Determine the (x, y) coordinate at the center of the cell enclosing the given text.  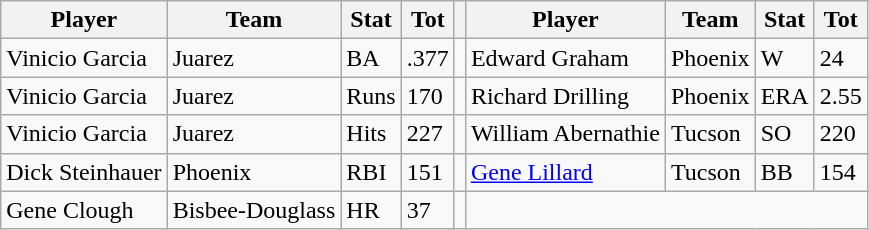
.377 (428, 58)
220 (840, 134)
W (784, 58)
227 (428, 134)
RBI (371, 172)
24 (840, 58)
Runs (371, 96)
Bisbee-Douglass (254, 210)
37 (428, 210)
Gene Lillard (565, 172)
Dick Steinhauer (84, 172)
ERA (784, 96)
Edward Graham (565, 58)
2.55 (840, 96)
151 (428, 172)
SO (784, 134)
Richard Drilling (565, 96)
William Abernathie (565, 134)
154 (840, 172)
BB (784, 172)
Hits (371, 134)
Gene Clough (84, 210)
BA (371, 58)
HR (371, 210)
170 (428, 96)
